Provide the [x, y] coordinate of the cell's center where the given text is located.  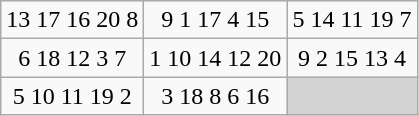
1 10 14 12 20 [216, 58]
5 14 11 19 7 [352, 20]
9 1 17 4 15 [216, 20]
13 17 16 20 8 [72, 20]
5 10 11 19 2 [72, 96]
9 2 15 13 4 [352, 58]
3 18 8 6 16 [216, 96]
6 18 12 3 7 [72, 58]
